Capture the cell that displays the provided text and extract its (x, y) central coordinate. 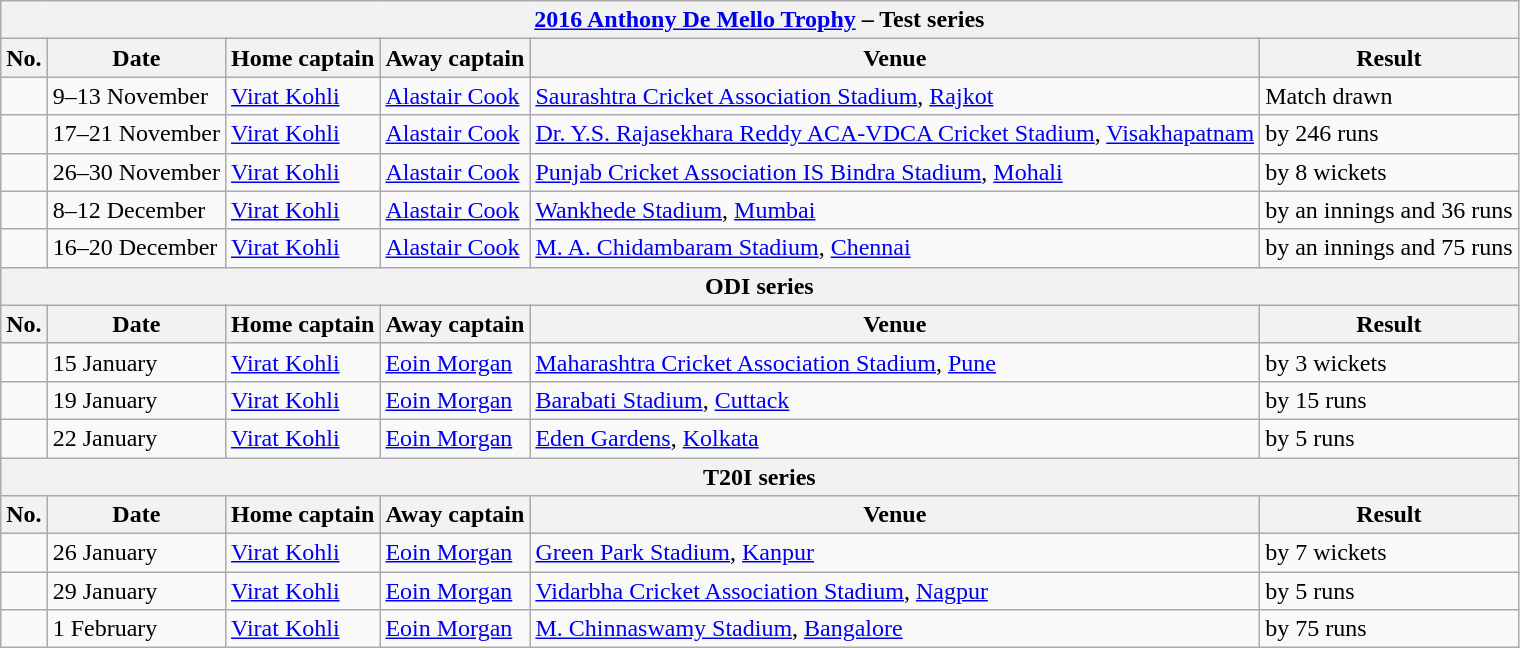
M. Chinnaswamy Stadium, Bangalore (895, 629)
Match drawn (1389, 96)
19 January (136, 400)
29 January (136, 591)
ODI series (760, 286)
by 7 wickets (1389, 553)
Dr. Y.S. Rajasekhara Reddy ACA-VDCA Cricket Stadium, Visakhapatnam (895, 134)
15 January (136, 362)
by 15 runs (1389, 400)
26 January (136, 553)
8–12 December (136, 210)
16–20 December (136, 248)
by 3 wickets (1389, 362)
26–30 November (136, 172)
9–13 November (136, 96)
by 8 wickets (1389, 172)
1 February (136, 629)
Saurashtra Cricket Association Stadium, Rajkot (895, 96)
by 246 runs (1389, 134)
Vidarbha Cricket Association Stadium, Nagpur (895, 591)
Wankhede Stadium, Mumbai (895, 210)
by 75 runs (1389, 629)
T20I series (760, 477)
17–21 November (136, 134)
Eden Gardens, Kolkata (895, 438)
2016 Anthony De Mello Trophy – Test series (760, 20)
by an innings and 36 runs (1389, 210)
Green Park Stadium, Kanpur (895, 553)
by an innings and 75 runs (1389, 248)
M. A. Chidambaram Stadium, Chennai (895, 248)
Maharashtra Cricket Association Stadium, Pune (895, 362)
Barabati Stadium, Cuttack (895, 400)
Punjab Cricket Association IS Bindra Stadium, Mohali (895, 172)
22 January (136, 438)
